Capture the cell that displays the provided text and extract its (x, y) central coordinate. 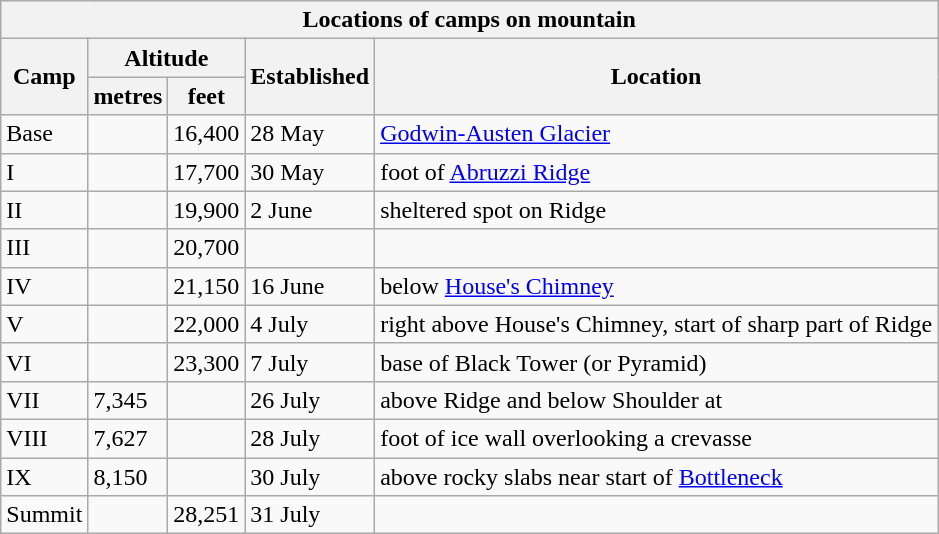
metres (128, 96)
31 July (310, 515)
Base (44, 134)
foot of Abruzzi Ridge (656, 172)
Altitude (166, 58)
VIII (44, 438)
Location (656, 77)
IV (44, 286)
19,900 (206, 210)
28 July (310, 438)
28 May (310, 134)
22,000 (206, 324)
above rocky slabs near start of Bottleneck (656, 477)
17,700 (206, 172)
below House's Chimney (656, 286)
III (44, 248)
foot of ice wall overlooking a crevasse (656, 438)
Locations of camps on mountain (470, 20)
VII (44, 400)
I (44, 172)
26 July (310, 400)
Summit (44, 515)
2 June (310, 210)
IX (44, 477)
7,627 (128, 438)
16 June (310, 286)
V (44, 324)
21,150 (206, 286)
23,300 (206, 362)
4 July (310, 324)
7 July (310, 362)
30 May (310, 172)
20,700 (206, 248)
Camp (44, 77)
8,150 (128, 477)
16,400 (206, 134)
Established (310, 77)
7,345 (128, 400)
base of Black Tower (or Pyramid) (656, 362)
II (44, 210)
sheltered spot on Ridge (656, 210)
feet (206, 96)
30 July (310, 477)
Godwin-Austen Glacier (656, 134)
28,251 (206, 515)
right above House's Chimney, start of sharp part of Ridge (656, 324)
above Ridge and below Shoulder at (656, 400)
VI (44, 362)
